Return the (x, y) coordinate for the center point of the cell that contains the specified text.  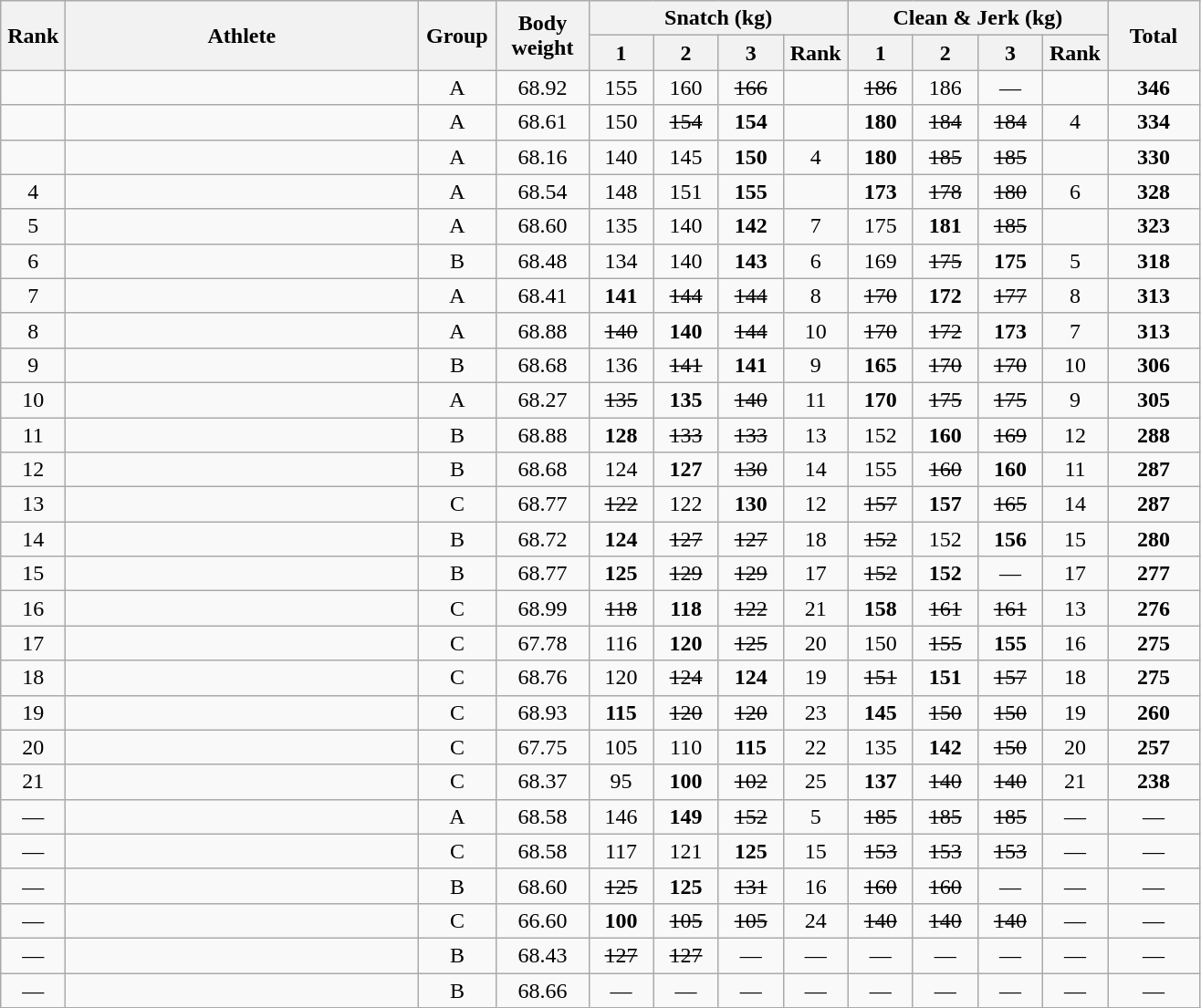
68.99 (542, 608)
68.27 (542, 400)
328 (1154, 192)
334 (1154, 122)
68.61 (542, 122)
330 (1154, 157)
102 (750, 782)
346 (1154, 88)
137 (880, 782)
68.93 (542, 712)
68.72 (542, 539)
177 (1009, 296)
117 (621, 851)
306 (1154, 365)
181 (945, 226)
24 (816, 920)
22 (816, 747)
134 (621, 261)
288 (1154, 435)
143 (750, 261)
257 (1154, 747)
95 (621, 782)
121 (686, 851)
Total (1154, 36)
68.41 (542, 296)
276 (1154, 608)
68.16 (542, 157)
Athlete (242, 36)
158 (880, 608)
23 (816, 712)
149 (686, 816)
277 (1154, 574)
116 (621, 643)
166 (750, 88)
131 (750, 886)
280 (1154, 539)
136 (621, 365)
67.75 (542, 747)
68.76 (542, 678)
260 (1154, 712)
67.78 (542, 643)
Clean & Jerk (kg) (977, 18)
68.92 (542, 88)
318 (1154, 261)
238 (1154, 782)
128 (621, 435)
156 (1009, 539)
68.66 (542, 990)
Group (457, 36)
148 (621, 192)
146 (621, 816)
178 (945, 192)
Snatch (kg) (718, 18)
305 (1154, 400)
68.54 (542, 192)
68.37 (542, 782)
Body weight (542, 36)
68.43 (542, 955)
25 (816, 782)
68.48 (542, 261)
66.60 (542, 920)
110 (686, 747)
323 (1154, 226)
